For the text-containing cell, return its midpoint in (X, Y) coordinate format. 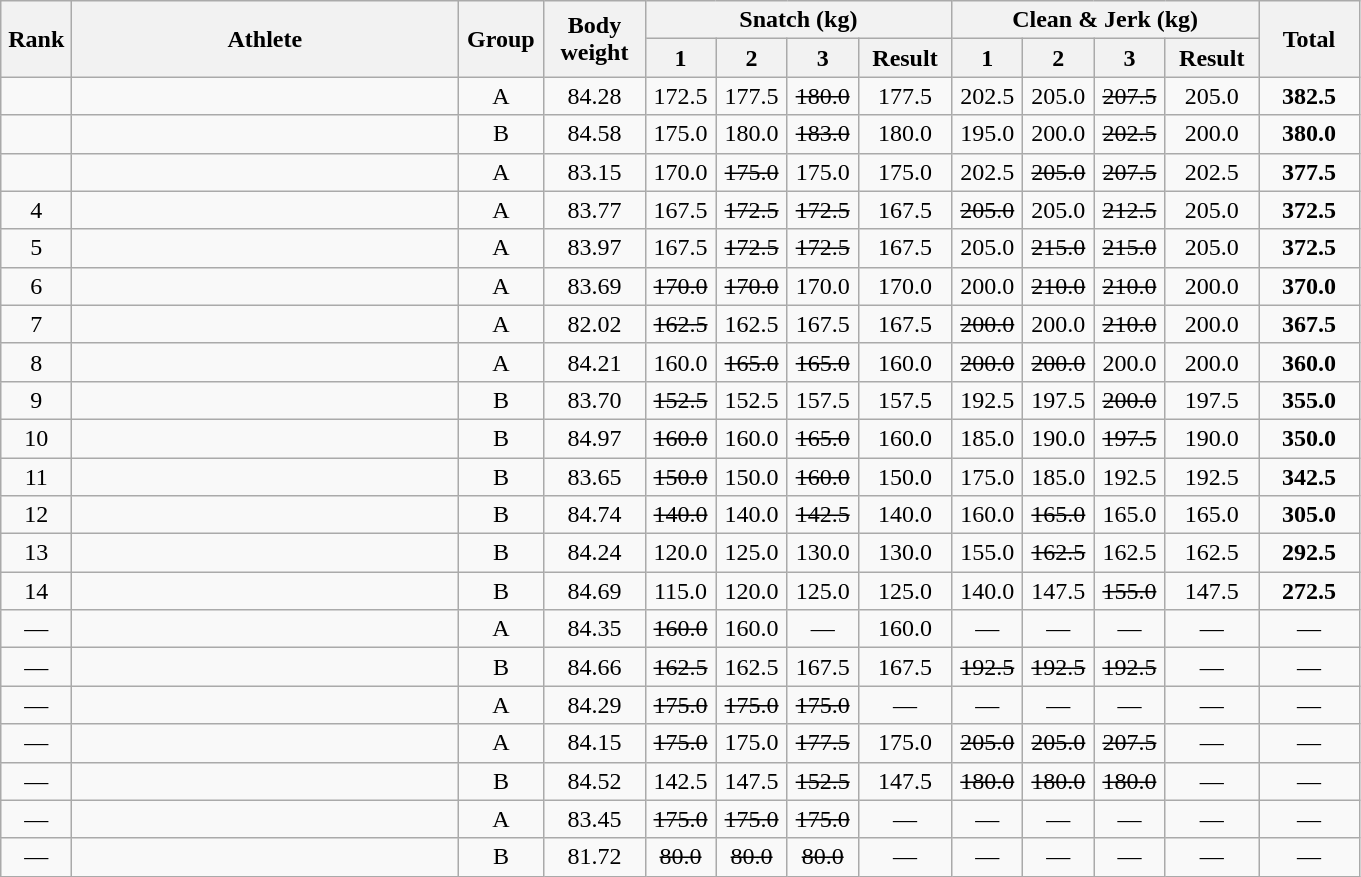
342.5 (1308, 477)
84.21 (594, 362)
84.66 (594, 667)
377.5 (1308, 172)
14 (36, 591)
84.28 (594, 96)
9 (36, 400)
5 (36, 248)
Snatch (kg) (798, 20)
292.5 (1308, 553)
Athlete (265, 39)
84.69 (594, 591)
84.35 (594, 629)
Clean & Jerk (kg) (1106, 20)
360.0 (1308, 362)
8 (36, 362)
84.52 (594, 781)
12 (36, 515)
Total (1308, 39)
13 (36, 553)
195.0 (988, 134)
11 (36, 477)
83.65 (594, 477)
212.5 (1130, 210)
82.02 (594, 324)
305.0 (1308, 515)
84.97 (594, 438)
115.0 (680, 591)
6 (36, 286)
84.29 (594, 705)
83.15 (594, 172)
382.5 (1308, 96)
380.0 (1308, 134)
350.0 (1308, 438)
4 (36, 210)
81.72 (594, 857)
84.24 (594, 553)
370.0 (1308, 286)
83.97 (594, 248)
272.5 (1308, 591)
7 (36, 324)
83.77 (594, 210)
355.0 (1308, 400)
83.69 (594, 286)
84.58 (594, 134)
83.45 (594, 819)
Rank (36, 39)
84.15 (594, 743)
367.5 (1308, 324)
83.70 (594, 400)
Group (501, 39)
Body weight (594, 39)
10 (36, 438)
84.74 (594, 515)
183.0 (822, 134)
